For the text-containing cell, return its midpoint in (X, Y) coordinate format. 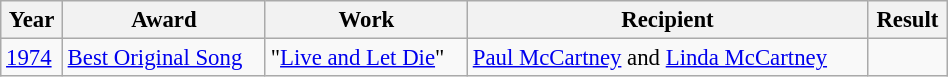
Recipient (667, 20)
Award (164, 20)
Year (32, 20)
Work (366, 20)
Best Original Song (164, 58)
"Live and Let Die" (366, 58)
Paul McCartney and Linda McCartney (667, 58)
Result (908, 20)
1974 (32, 58)
